For the text-containing cell, return its midpoint in [x, y] coordinate format. 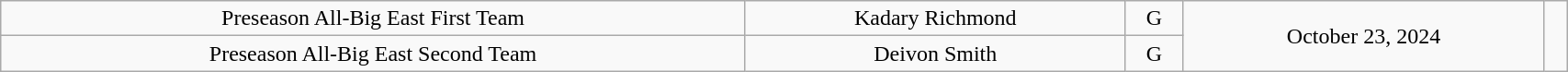
Preseason All-Big East First Team [373, 18]
Deivon Smith [935, 54]
Preseason All-Big East Second Team [373, 54]
Kadary Richmond [935, 18]
October 23, 2024 [1363, 36]
